Scan for the cell matching the given text and deliver its [X, Y] coordinate at center. 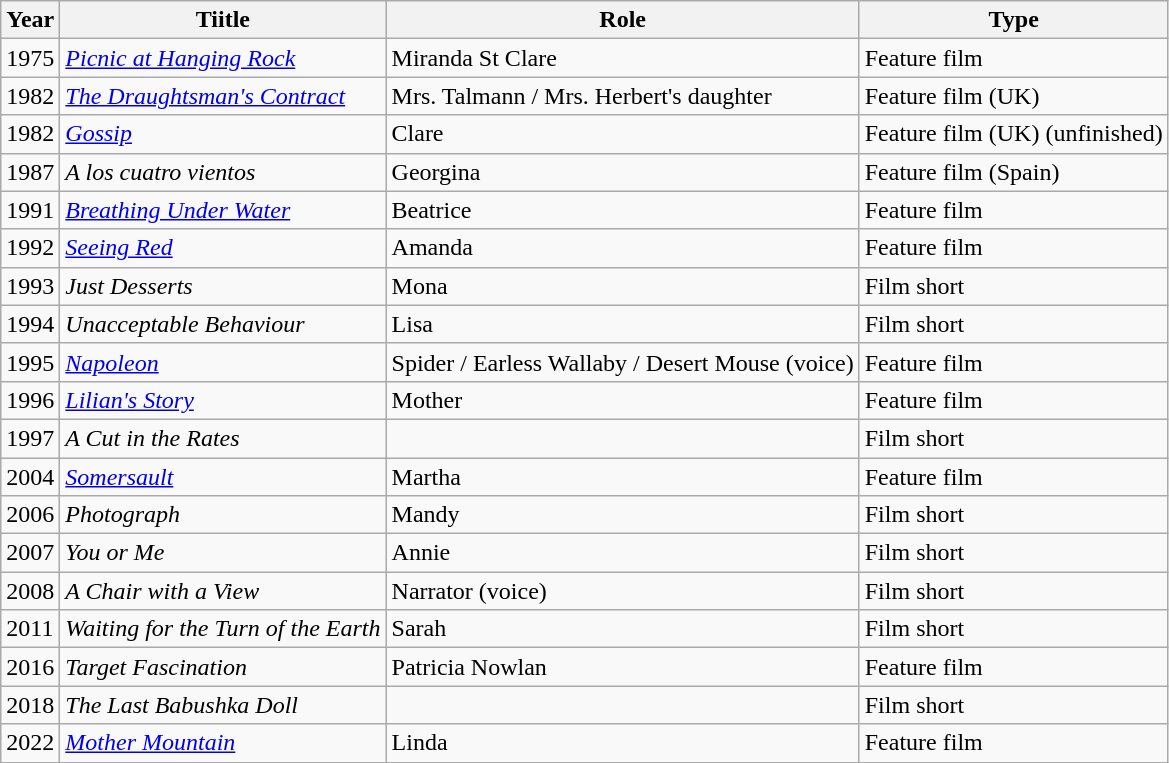
Mona [622, 286]
Gossip [223, 134]
Year [30, 20]
1993 [30, 286]
Martha [622, 477]
The Draughtsman's Contract [223, 96]
Annie [622, 553]
Picnic at Hanging Rock [223, 58]
Miranda St Clare [622, 58]
Mother [622, 400]
Patricia Nowlan [622, 667]
Role [622, 20]
Just Desserts [223, 286]
Photograph [223, 515]
1992 [30, 248]
2018 [30, 705]
Unacceptable Behaviour [223, 324]
Waiting for the Turn of the Earth [223, 629]
Somersault [223, 477]
1997 [30, 438]
1995 [30, 362]
1991 [30, 210]
1994 [30, 324]
Napoleon [223, 362]
The Last Babushka Doll [223, 705]
A Cut in the Rates [223, 438]
Feature film (UK) [1014, 96]
Mother Mountain [223, 743]
Seeing Red [223, 248]
Mrs. Talmann / Mrs. Herbert's daughter [622, 96]
Beatrice [622, 210]
Sarah [622, 629]
2006 [30, 515]
2011 [30, 629]
Narrator (voice) [622, 591]
Lisa [622, 324]
Breathing Under Water [223, 210]
You or Me [223, 553]
Spider / Earless Wallaby / Desert Mouse (voice) [622, 362]
2007 [30, 553]
Type [1014, 20]
1996 [30, 400]
Amanda [622, 248]
Feature film (Spain) [1014, 172]
Feature film (UK) (unfinished) [1014, 134]
Lilian's Story [223, 400]
Mandy [622, 515]
2022 [30, 743]
Georgina [622, 172]
A los cuatro vientos [223, 172]
1987 [30, 172]
Tiitle [223, 20]
A Chair with a View [223, 591]
2016 [30, 667]
1975 [30, 58]
Clare [622, 134]
Linda [622, 743]
2008 [30, 591]
Target Fascination [223, 667]
2004 [30, 477]
